Find where the given text appears and provide that cell's center as (X, Y) coordinate. 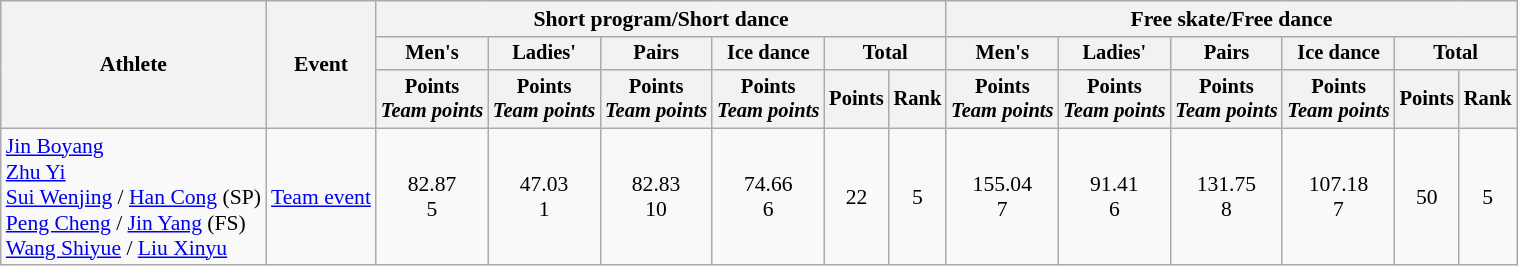
Athlete (134, 64)
47.031 (544, 197)
74.666 (768, 197)
Jin BoyangZhu YiSui Wenjing / Han Cong (SP) Peng Cheng / Jin Yang (FS) Wang Shiyue / Liu Xinyu (134, 197)
91.41 6 (1114, 197)
Event (321, 64)
82.8310 (656, 197)
107.18 7 (1338, 197)
Team event (321, 197)
155.04 7 (1002, 197)
22 (856, 197)
Short program/Short dance (661, 19)
82.875 (432, 197)
50 (1427, 197)
131.75 8 (1226, 197)
Free skate/Free dance (1231, 19)
